Extract the (x, y) coordinate from the center of the cell holding the provided text.  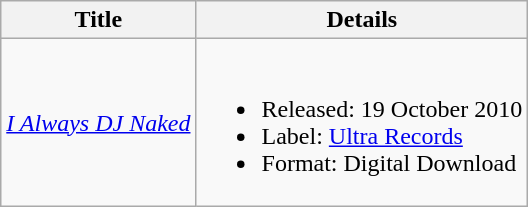
I Always DJ Naked (98, 122)
Released: 19 October 2010Label: Ultra RecordsFormat: Digital Download (362, 122)
Details (362, 20)
Title (98, 20)
